Output the [X, Y] coordinate of the center of the cell containing the given text.  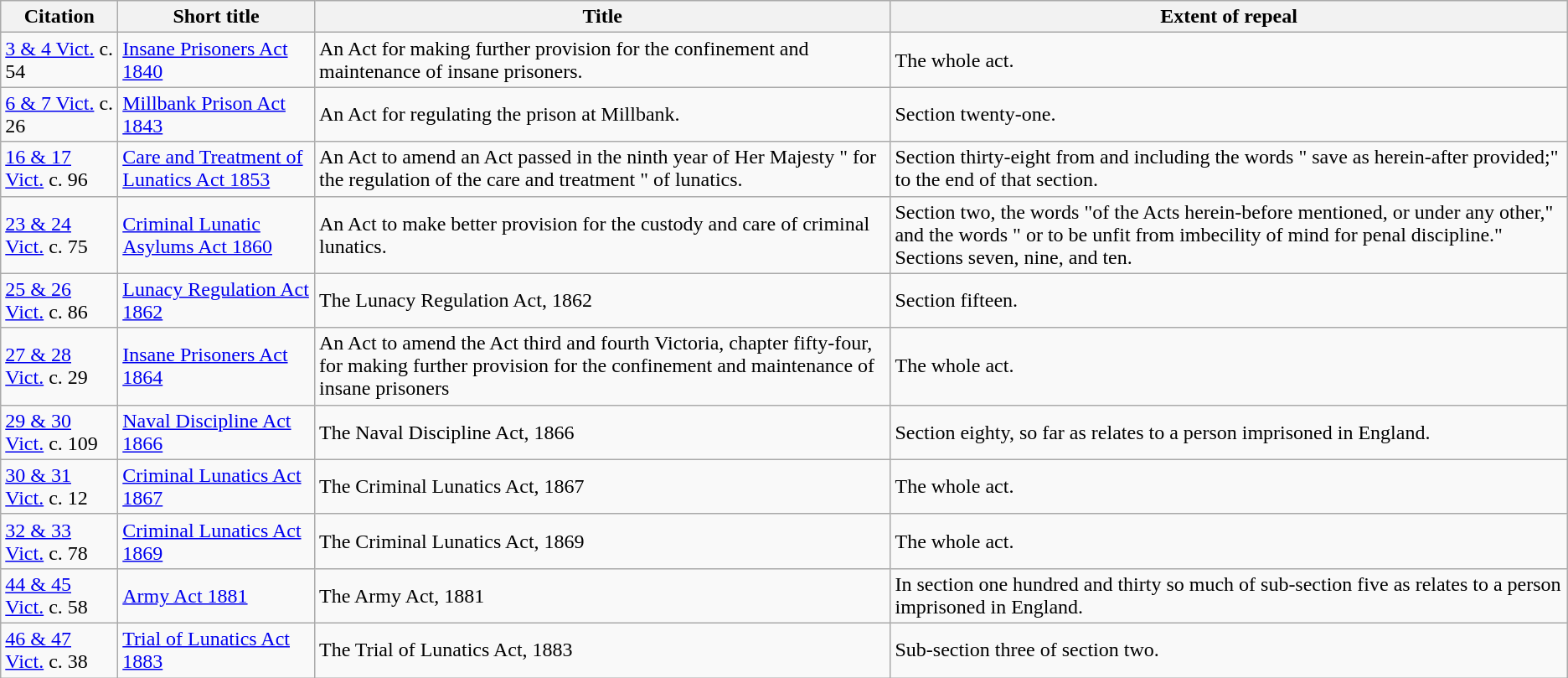
An Act for regulating the prison at Millbank. [601, 114]
Insane Prisoners Act 1864 [216, 366]
44 & 45 Vict. c. 58 [59, 595]
The Army Act, 1881 [601, 595]
27 & 28 Vict. c. 29 [59, 366]
Section twenty-one. [1229, 114]
In section one hundred and thirty so much of sub-section five as relates to a person imprisoned in England. [1229, 595]
The Criminal Lunatics Act, 1869 [601, 541]
Criminal Lunatics Act 1867 [216, 486]
Insane Prisoners Act 1840 [216, 60]
Section eighty, so far as relates to a person imprisoned in England. [1229, 432]
Trial of Lunatics Act 1883 [216, 650]
23 & 24 Vict. c. 75 [59, 235]
Sub-section three of section two. [1229, 650]
An Act to amend an Act passed in the ninth year of Her Majesty " for the regulation of the care and treatment " of lunatics. [601, 169]
Army Act 1881 [216, 595]
Short title [216, 17]
The Naval Discipline Act, 1866 [601, 432]
Criminal Lunatic Asylums Act 1860 [216, 235]
Millbank Prison Act 1843 [216, 114]
29 & 30 Vict. c. 109 [59, 432]
25 & 26 Vict. c. 86 [59, 300]
Lunacy Regulation Act 1862 [216, 300]
Care and Treatment of Lunatics Act 1853 [216, 169]
Section thirty-eight from and including the words " save as herein-after provided;" to the end of that section. [1229, 169]
Extent of repeal [1229, 17]
Criminal Lunatics Act 1869 [216, 541]
32 & 33 Vict. c. 78 [59, 541]
16 & 17 Vict. c. 96 [59, 169]
The Trial of Lunatics Act, 1883 [601, 650]
An Act for making further provision for the confinement and maintenance of insane prisoners. [601, 60]
30 & 31 Vict. c. 12 [59, 486]
An Act to make better provision for the custody and care of criminal lunatics. [601, 235]
The Criminal Lunatics Act, 1867 [601, 486]
Naval Discipline Act 1866 [216, 432]
Section fifteen. [1229, 300]
Title [601, 17]
6 & 7 Vict. c. 26 [59, 114]
Citation [59, 17]
The Lunacy Regulation Act, 1862 [601, 300]
46 & 47 Vict. c. 38 [59, 650]
3 & 4 Vict. c. 54 [59, 60]
